Return the [X, Y] coordinate for the center point of the cell that contains the specified text.  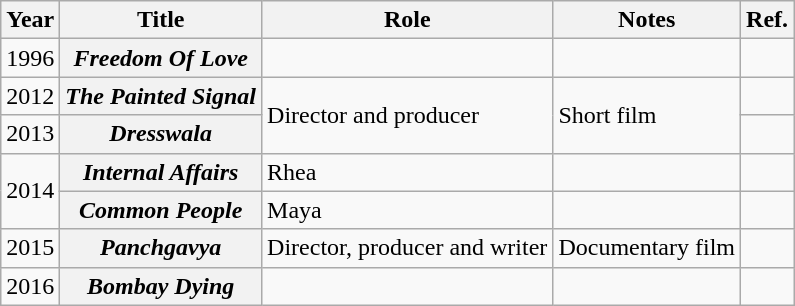
Freedom Of Love [161, 58]
Panchgavya [161, 248]
2014 [30, 191]
Director and producer [408, 115]
Maya [408, 210]
The Painted Signal [161, 96]
Dresswala [161, 134]
Internal Affairs [161, 172]
2016 [30, 286]
Director, producer and writer [408, 248]
Short film [647, 115]
Year [30, 20]
Ref. [768, 20]
Title [161, 20]
2015 [30, 248]
2013 [30, 134]
Bombay Dying [161, 286]
Common People [161, 210]
1996 [30, 58]
Notes [647, 20]
2012 [30, 96]
Rhea [408, 172]
Documentary film [647, 248]
Role [408, 20]
